Return [x, y] of the center of cell containing provided text 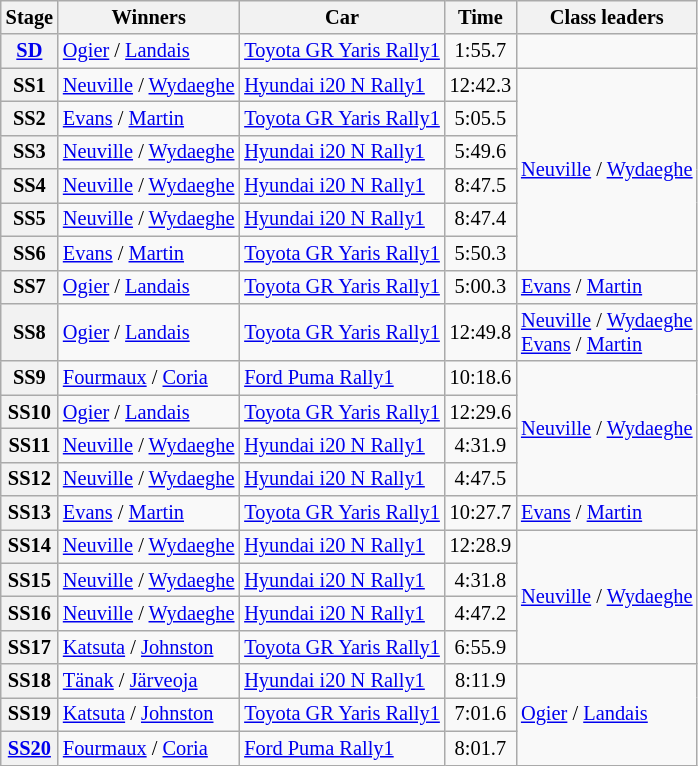
SS16 [30, 613]
Car [342, 17]
4:31.9 [480, 445]
5:00.3 [480, 287]
8:47.5 [480, 186]
8:11.9 [480, 681]
4:47.5 [480, 479]
Time [480, 17]
SS1 [30, 85]
5:49.6 [480, 152]
4:47.2 [480, 613]
Stage [30, 17]
SS5 [30, 219]
12:28.9 [480, 546]
7:01.6 [480, 714]
5:05.5 [480, 118]
Tänak / Järveoja [148, 681]
8:47.4 [480, 219]
SS19 [30, 714]
SS7 [30, 287]
5:50.3 [480, 253]
Winners [148, 17]
1:55.7 [480, 51]
Class leaders [606, 17]
6:55.9 [480, 647]
SS9 [30, 378]
SS2 [30, 118]
12:29.6 [480, 412]
8:01.7 [480, 748]
10:27.7 [480, 513]
SS20 [30, 748]
Neuville / WydaegheEvans / Martin [606, 332]
SS12 [30, 479]
SD [30, 51]
SS10 [30, 412]
SS13 [30, 513]
SS17 [30, 647]
SS11 [30, 445]
SS15 [30, 580]
SS18 [30, 681]
SS4 [30, 186]
SS8 [30, 332]
4:31.8 [480, 580]
SS3 [30, 152]
12:49.8 [480, 332]
SS14 [30, 546]
10:18.6 [480, 378]
12:42.3 [480, 85]
SS6 [30, 253]
